For the text-containing cell, return its midpoint in (x, y) coordinate format. 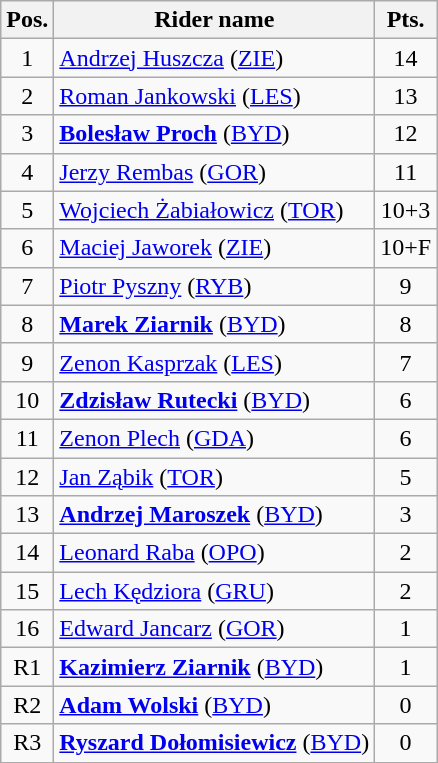
Zenon Kasprzak (LES) (214, 362)
Jerzy Rembas (GOR) (214, 172)
15 (28, 591)
Maciej Jaworek (ZIE) (214, 248)
R1 (28, 667)
10+F (406, 248)
4 (28, 172)
Lech Kędziora (GRU) (214, 591)
Pts. (406, 20)
Zdzisław Rutecki (BYD) (214, 400)
16 (28, 629)
Edward Jancarz (GOR) (214, 629)
Kazimierz Ziarnik (BYD) (214, 667)
Piotr Pyszny (RYB) (214, 286)
Jan Ząbik (TOR) (214, 477)
Andrzej Huszcza (ZIE) (214, 58)
Andrzej Maroszek (BYD) (214, 515)
Rider name (214, 20)
Marek Ziarnik (BYD) (214, 324)
Ryszard Dołomisiewicz (BYD) (214, 743)
Roman Jankowski (LES) (214, 96)
Zenon Plech (GDA) (214, 438)
10 (28, 400)
Leonard Raba (OPO) (214, 553)
10+3 (406, 210)
R3 (28, 743)
Wojciech Żabiałowicz (TOR) (214, 210)
Pos. (28, 20)
Adam Wolski (BYD) (214, 705)
R2 (28, 705)
Bolesław Proch (BYD) (214, 134)
